Scan for the cell matching the given text and deliver its (x, y) coordinate at center. 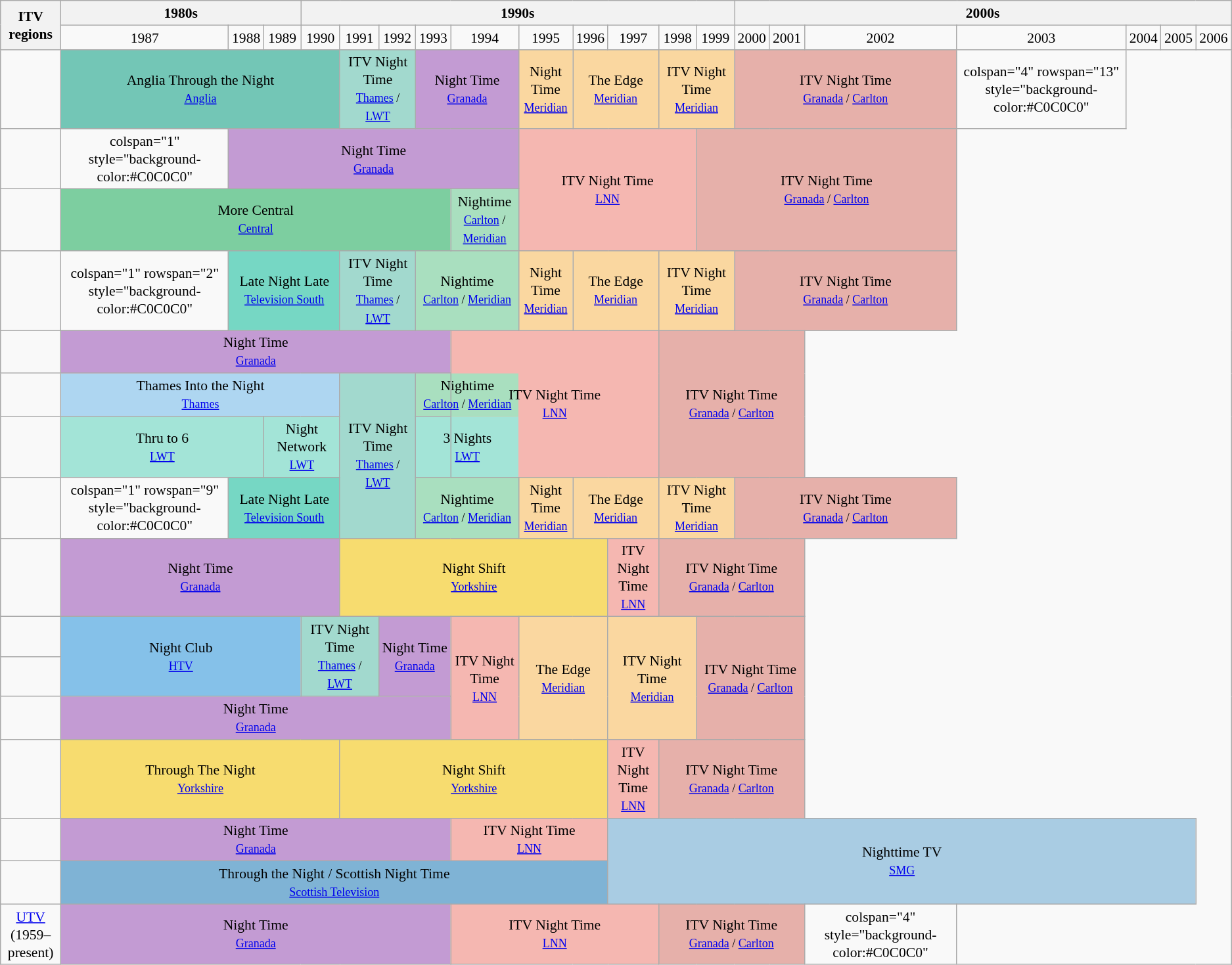
Through The NightYorkshire (201, 779)
3 NightsLWT (468, 447)
More CentralCentral (256, 220)
2002 (880, 37)
colspan="1" rowspan="9" style="background-color:#C0C0C0" (145, 508)
2001 (787, 37)
Nighttime TVSMG (901, 861)
colspan="4" rowspan="13" style="background-color:#C0C0C0" (1041, 89)
1988 (246, 37)
UTV(1959–present) (31, 934)
1992 (398, 37)
2006 (1213, 37)
2005 (1179, 37)
Night ClubHTV (181, 657)
1991 (359, 37)
2003 (1041, 37)
colspan="4" style="background-color:#C0C0C0" (880, 934)
1999 (716, 37)
1998 (677, 37)
colspan="1" style="background-color:#C0C0C0" (145, 159)
ITV regions (31, 25)
1993 (434, 37)
colspan="1" rowspan="2" style="background-color:#C0C0C0" (145, 290)
1997 (633, 37)
Thames Into the NightThames (201, 395)
1989 (283, 37)
Thru to 6LWT (163, 447)
Anglia Through the NightAnglia (201, 89)
Through the Night / Scottish Night TimeScottish Television (335, 883)
2004 (1143, 37)
Night NetworkLWT (302, 447)
2000s (983, 13)
1980s (181, 13)
2000 (752, 37)
1996 (590, 37)
1995 (545, 37)
1994 (485, 37)
1990s (518, 13)
1987 (145, 37)
1990 (321, 37)
